Scan for the cell matching the given text and deliver its [x, y] coordinate at center. 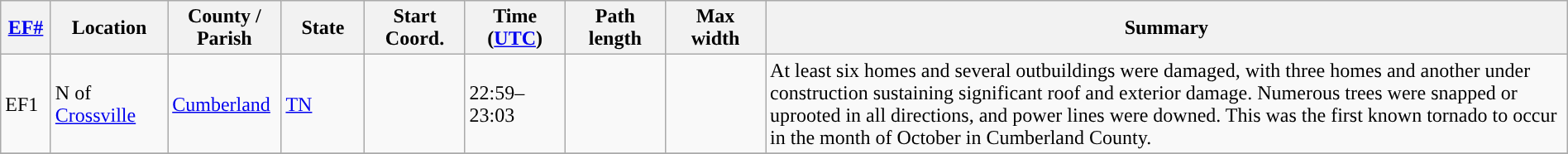
N of Crossville [109, 104]
Summary [1167, 28]
EF1 [26, 104]
Time (UTC) [514, 28]
22:59–23:03 [514, 104]
Start Coord. [415, 28]
Location [109, 28]
State [323, 28]
TN [323, 104]
Max width [715, 28]
Path length [615, 28]
Cumberland [225, 104]
County / Parish [225, 28]
EF# [26, 28]
